For the text-containing cell, return its midpoint in [x, y] coordinate format. 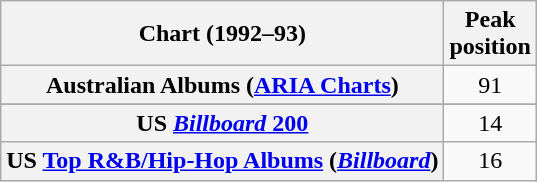
14 [490, 123]
Peakposition [490, 34]
Chart (1992–93) [222, 34]
16 [490, 161]
US Billboard 200 [222, 123]
US Top R&B/Hip-Hop Albums (Billboard) [222, 161]
91 [490, 85]
Australian Albums (ARIA Charts) [222, 85]
